Search for the cell housing the specified text and yield its (X, Y) center coordinate. 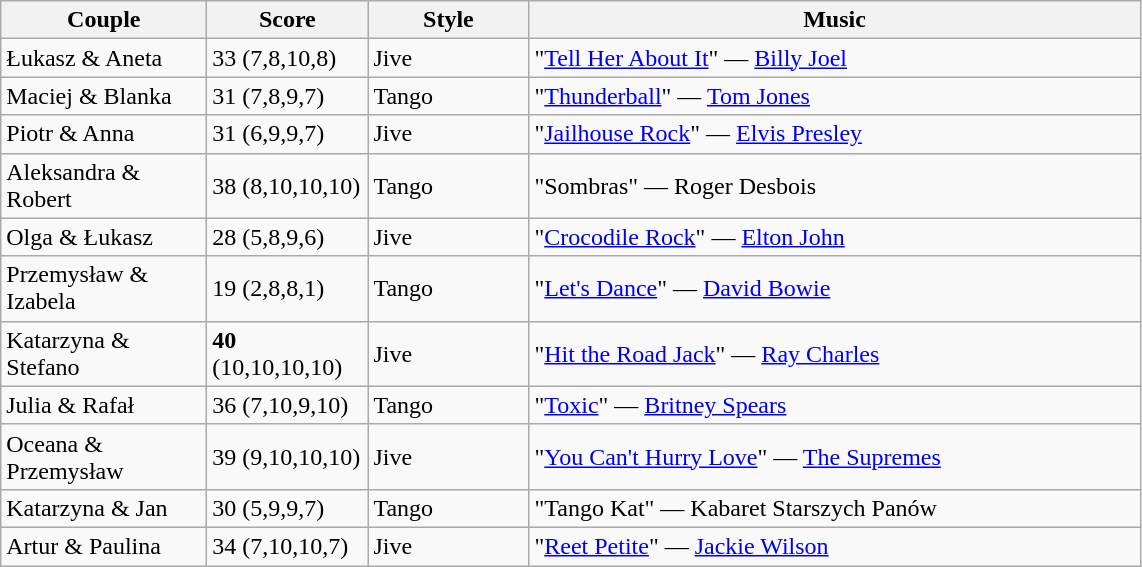
"You Can't Hurry Love" — The Supremes (834, 456)
"Thunderball" — Tom Jones (834, 96)
Łukasz & Aneta (104, 58)
31 (7,8,9,7) (288, 96)
"Jailhouse Rock" — Elvis Presley (834, 134)
Oceana & Przemysław (104, 456)
Przemysław & Izabela (104, 288)
Piotr & Anna (104, 134)
36 (7,10,9,10) (288, 405)
34 (7,10,10,7) (288, 546)
Aleksandra & Robert (104, 186)
Artur & Paulina (104, 546)
"Hit the Road Jack" — Ray Charles (834, 354)
39 (9,10,10,10) (288, 456)
38 (8,10,10,10) (288, 186)
"Crocodile Rock" — Elton John (834, 237)
Couple (104, 20)
31 (6,9,9,7) (288, 134)
"Let's Dance" — David Bowie (834, 288)
Olga & Łukasz (104, 237)
19 (2,8,8,1) (288, 288)
40 (10,10,10,10) (288, 354)
"Tell Her About It" — Billy Joel (834, 58)
33 (7,8,10,8) (288, 58)
Julia & Rafał (104, 405)
30 (5,9,9,7) (288, 508)
Katarzyna & Jan (104, 508)
Katarzyna & Stefano (104, 354)
"Tango Kat" — Kabaret Starszych Panów (834, 508)
Style (448, 20)
"Reet Petite" — Jackie Wilson (834, 546)
Maciej & Blanka (104, 96)
"Sombras" — Roger Desbois (834, 186)
"Toxic" — Britney Spears (834, 405)
Score (288, 20)
28 (5,8,9,6) (288, 237)
Music (834, 20)
